Extract the (X, Y) coordinate from the center of the cell holding the provided text.  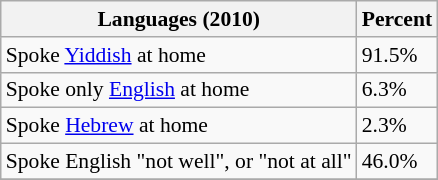
Spoke Hebrew at home (179, 126)
Spoke Yiddish at home (179, 55)
Languages (2010) (179, 19)
Spoke English "not well", or "not at all" (179, 162)
Spoke only English at home (179, 90)
46.0% (397, 162)
6.3% (397, 90)
Percent (397, 19)
91.5% (397, 55)
2.3% (397, 126)
